Output the [x, y] coordinate of the center of the cell containing the given text.  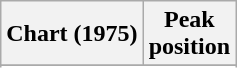
Peakposition [189, 34]
Chart (1975) [72, 34]
